Locate the cell with the specified text and output its (x, y) center coordinate. 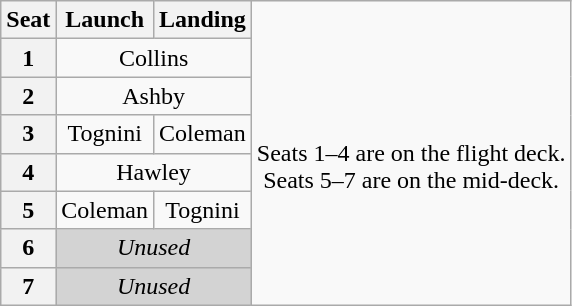
Landing (203, 20)
Seat (28, 20)
Collins (154, 58)
Seats 1–4 are on the flight deck.Seats 5–7 are on the mid-deck. (411, 153)
1 (28, 58)
Hawley (154, 172)
2 (28, 96)
3 (28, 134)
Ashby (154, 96)
5 (28, 210)
6 (28, 248)
7 (28, 286)
4 (28, 172)
Launch (105, 20)
